Scan for the cell matching the given text and deliver its [X, Y] coordinate at center. 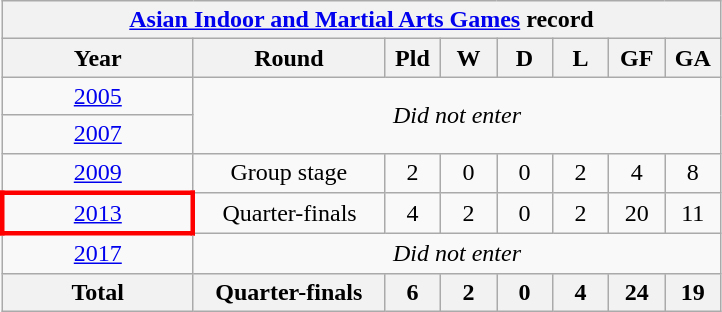
2007 [98, 134]
2009 [98, 173]
Round [288, 58]
11 [693, 214]
Group stage [288, 173]
D [524, 58]
2017 [98, 254]
8 [693, 173]
19 [693, 292]
2005 [98, 96]
Asian Indoor and Martial Arts Games record [361, 20]
Pld [412, 58]
GA [693, 58]
L [581, 58]
Year [98, 58]
24 [637, 292]
20 [637, 214]
W [468, 58]
GF [637, 58]
6 [412, 292]
Total [98, 292]
2013 [98, 214]
